Detect which cell encompasses the target text, then output its [x, y] center coordinate. 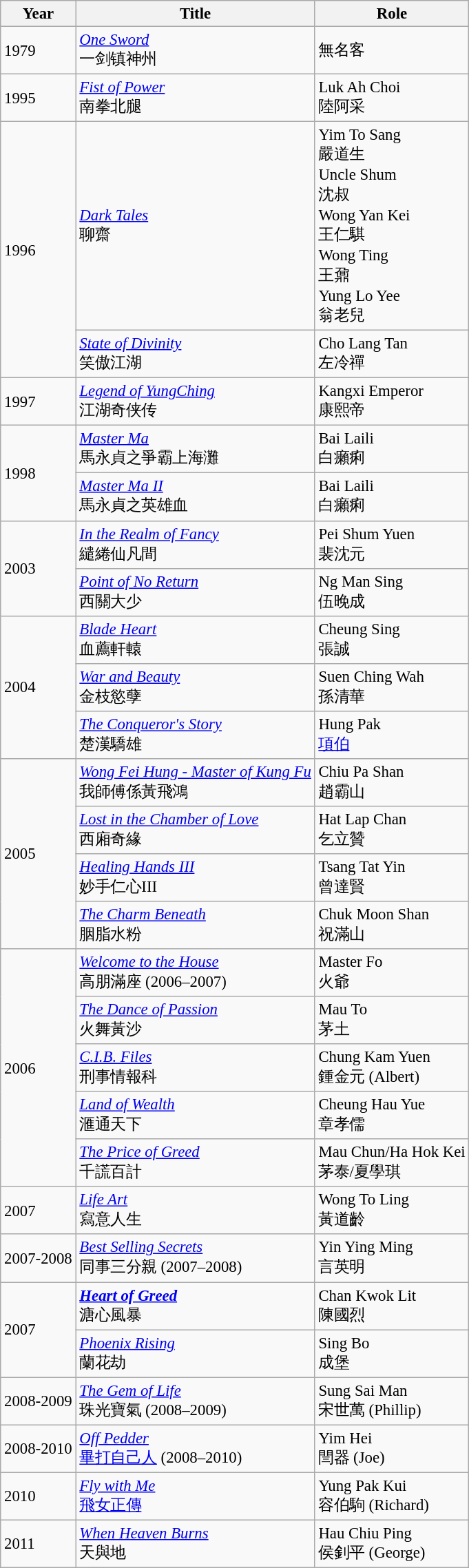
1979 [39, 51]
2006 [39, 1067]
Best Selling Secrets同事三分親 (2007–2008) [196, 1259]
The Price of Greed千謊百計 [196, 1162]
Luk Ah Choi陸阿采 [392, 98]
Cho Lang Tan左冷禪 [392, 354]
Fist of Power南拳北腿 [196, 98]
The Charm Beneath胭脂水粉 [196, 926]
2011 [39, 1544]
Chiu Pa Shan趙霸山 [392, 782]
Off Pedder畢打自己人 (2008–2010) [196, 1449]
2005 [39, 854]
Legend of YungChing江湖奇侠传 [196, 402]
Mau To茅土 [392, 1021]
In the Realm of Fancy繾綣仙凡間 [196, 544]
Yim Hei閆器 (Joe) [392, 1449]
2008-2009 [39, 1401]
1997 [39, 402]
The Gem of Life珠光寶氣 (2008–2009) [196, 1401]
Fly with Me飛女正傳 [196, 1496]
無名客 [392, 51]
Cheung Sing張誠 [392, 639]
Heart of Greed溏心風暴 [196, 1306]
Yim To Sang嚴道生Uncle Shum沈叔Wong Yan Kei王仁騏Wong Ting王鼐Yung Lo Yee翁老兒 [392, 226]
Year [39, 14]
2010 [39, 1496]
Master Fo火爺 [392, 972]
Wong Fei Hung - Master of Kung Fu我師傅係黃飛鴻 [196, 782]
War and Beauty金枝慾孽 [196, 687]
2007-2008 [39, 1259]
Dark Tales聊齋 [196, 226]
2004 [39, 687]
1996 [39, 250]
1995 [39, 98]
Master Ma馬永貞之爭霸上海灘 [196, 449]
Sing Bo成堡 [392, 1354]
The Dance of Passion火舞黃沙 [196, 1021]
Ng Man Sing伍晚成 [392, 592]
Mau Chun/Ha Hok Kei茅泰/夏學琪 [392, 1162]
1998 [39, 473]
Chung Kam Yuen鍾金元 (Albert) [392, 1067]
C.I.B. Files刑事情報科 [196, 1067]
Hau Chiu Ping侯釗平 (George) [392, 1544]
One Sword一剑镇神州 [196, 51]
Life Art寫意人生 [196, 1211]
Role [392, 14]
State of Divinity笑傲江湖 [196, 354]
Master Ma II馬永貞之英雄血 [196, 497]
Lost in the Chamber of Love西廂奇緣 [196, 830]
2008-2010 [39, 1449]
Pei Shum Yuen裴沈元 [392, 544]
When Heaven Burns天與地 [196, 1544]
Kangxi Emperor康熙帝 [392, 402]
Hung Pak項伯 [392, 735]
2003 [39, 568]
Suen Ching Wah孫清華 [392, 687]
Healing Hands III妙手仁心III [196, 877]
Yin Ying Ming言英明 [392, 1259]
The Conqueror's Story楚漢驕雄 [196, 735]
Blade Heart血薦軒轅 [196, 639]
Welcome to the House高朋滿座 (2006–2007) [196, 972]
Land of Wealth滙通天下 [196, 1116]
Chan Kwok Lit陳國烈 [392, 1306]
Yung Pak Kui容伯駒 (Richard) [392, 1496]
Wong To Ling黃道齡 [392, 1211]
Sung Sai Man宋世萬 (Phillip) [392, 1401]
Phoenix Rising蘭花劫 [196, 1354]
Cheung Hau Yue章孝儒 [392, 1116]
Title [196, 14]
Tsang Tat Yin曾達賢 [392, 877]
Chuk Moon Shan祝滿山 [392, 926]
Hat Lap Chan乞立贊 [392, 830]
Point of No Return西關大少 [196, 592]
